Return (X, Y) of the center of cell containing provided text 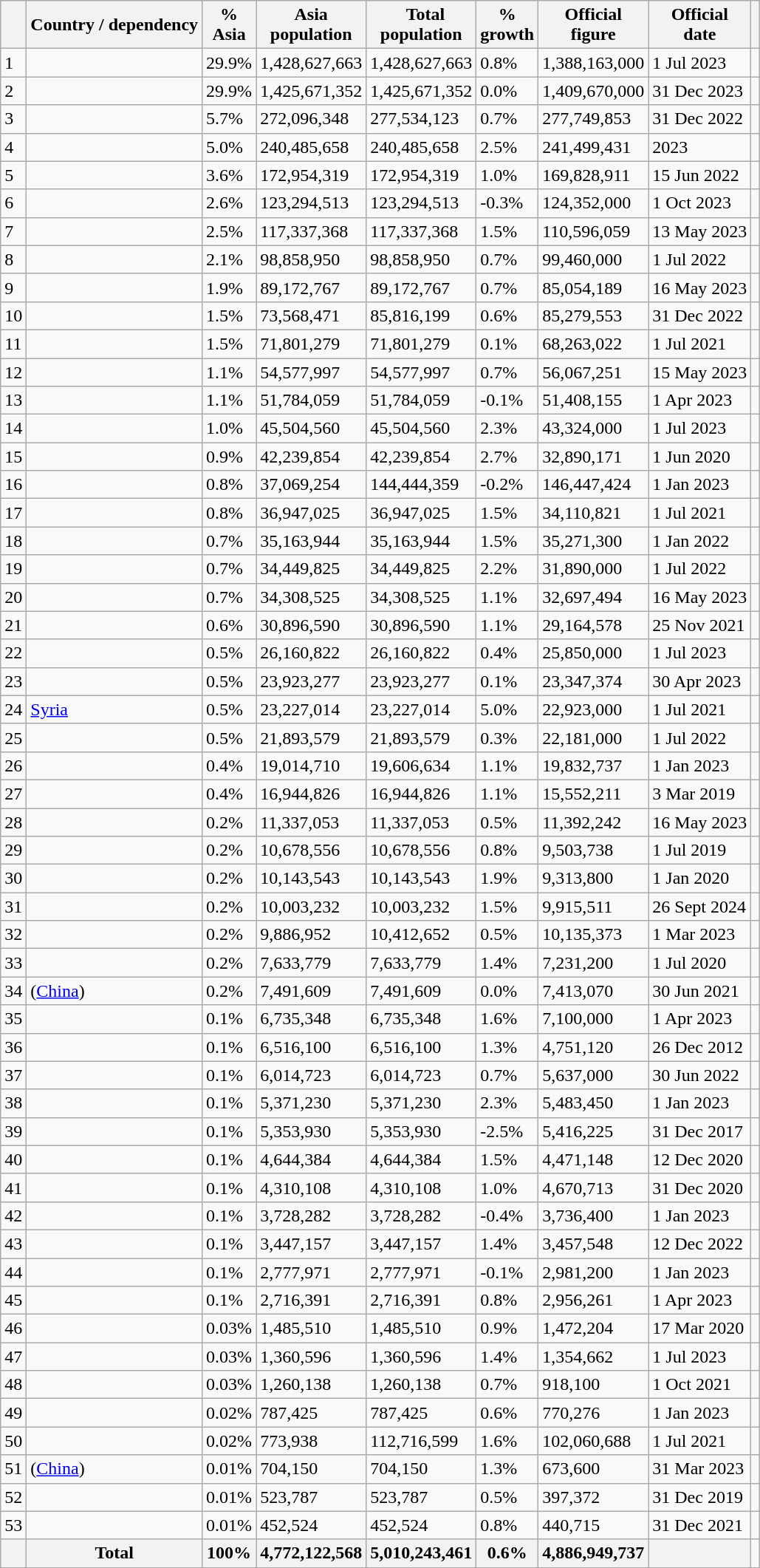
1,409,670,000 (594, 91)
19,832,737 (594, 766)
85,816,199 (421, 316)
10,412,652 (421, 935)
43,324,000 (594, 429)
7,231,200 (594, 963)
1 Oct 2021 (700, 1385)
99,460,000 (594, 259)
Total (114, 1553)
21 (13, 625)
34 (13, 991)
26 Dec 2012 (700, 1047)
5,637,000 (594, 1075)
27 (13, 794)
1 Jan 2020 (700, 879)
39 (13, 1131)
22,923,000 (594, 709)
16 (13, 485)
32,890,171 (594, 457)
12 Dec 2022 (700, 1244)
4,886,949,737 (594, 1553)
30 (13, 879)
31,890,000 (594, 569)
23,347,374 (594, 681)
277,749,853 (594, 119)
5.7% (229, 119)
48 (13, 1385)
31 Dec 2017 (700, 1131)
10 (13, 316)
2.7% (507, 457)
44 (13, 1272)
3,736,400 (594, 1216)
32,697,494 (594, 597)
45 (13, 1301)
26 (13, 766)
2,956,261 (594, 1301)
1 Jul 2019 (700, 851)
18 (13, 541)
5,010,243,461 (421, 1553)
73,568,471 (312, 316)
-0.3% (507, 203)
2023 (700, 147)
102,060,688 (594, 1441)
124,352,000 (594, 203)
2.1% (229, 259)
85,054,189 (594, 287)
24 (13, 709)
13 May 2023 (700, 231)
85,279,553 (594, 316)
19 (13, 569)
7 (13, 231)
4 (13, 147)
3,457,548 (594, 1244)
15 (13, 457)
15 May 2023 (700, 372)
1,472,204 (594, 1329)
19,014,710 (312, 766)
6 (13, 203)
53 (13, 1525)
41 (13, 1187)
4,751,120 (594, 1047)
38 (13, 1103)
17 (13, 513)
31 (13, 907)
2,981,200 (594, 1272)
37,069,254 (312, 485)
9,313,800 (594, 879)
22 (13, 653)
100% (229, 1553)
770,276 (594, 1413)
241,499,431 (594, 147)
1 Oct 2023 (700, 203)
31 Mar 2023 (700, 1469)
-0.2% (507, 485)
112,716,599 (421, 1441)
440,715 (594, 1525)
40 (13, 1159)
Totalpopulation (421, 25)
14 (13, 429)
272,096,348 (312, 119)
3 Mar 2019 (700, 794)
11,392,242 (594, 822)
110,596,059 (594, 231)
144,444,359 (421, 485)
42 (13, 1216)
5,483,450 (594, 1103)
31 Dec 2021 (700, 1525)
32 (13, 935)
0.3% (507, 737)
31 Dec 2020 (700, 1187)
1 (13, 63)
-0.4% (507, 1216)
15,552,211 (594, 794)
30 Apr 2023 (700, 681)
%growth (507, 25)
11 (13, 344)
12 Dec 2020 (700, 1159)
1 Mar 2023 (700, 935)
3 (13, 119)
Asiapopulation (312, 25)
26 Sept 2024 (700, 907)
20 (13, 597)
31 Dec 2023 (700, 91)
7,100,000 (594, 1019)
1,388,163,000 (594, 63)
169,828,911 (594, 175)
34,110,821 (594, 513)
9,915,511 (594, 907)
50 (13, 1441)
22,181,000 (594, 737)
28 (13, 822)
673,600 (594, 1469)
4,772,122,568 (312, 1553)
3.6% (229, 175)
9,503,738 (594, 851)
51 (13, 1469)
Officialdate (700, 25)
5,416,225 (594, 1131)
36 (13, 1047)
35,271,300 (594, 541)
30 Jun 2021 (700, 991)
146,447,424 (594, 485)
33 (13, 963)
25 (13, 737)
31 Dec 2019 (700, 1497)
4,471,148 (594, 1159)
2 (13, 91)
30 Jun 2022 (700, 1075)
-2.5% (507, 1131)
17 Mar 2020 (700, 1329)
9,886,952 (312, 935)
4,670,713 (594, 1187)
52 (13, 1497)
Country / dependency (114, 25)
12 (13, 372)
8 (13, 259)
47 (13, 1357)
10,135,373 (594, 935)
56,067,251 (594, 372)
Officialfigure (594, 25)
49 (13, 1413)
5 (13, 175)
68,263,022 (594, 344)
13 (13, 400)
51,408,155 (594, 400)
%Asia (229, 25)
1 Jul 2020 (700, 963)
35 (13, 1019)
2.6% (229, 203)
46 (13, 1329)
15 Jun 2022 (700, 175)
19,606,634 (421, 766)
1 Jan 2022 (700, 541)
43 (13, 1244)
277,534,123 (421, 119)
29,164,578 (594, 625)
1,354,662 (594, 1357)
773,938 (312, 1441)
397,372 (594, 1497)
29 (13, 851)
918,100 (594, 1385)
2.2% (507, 569)
Syria (114, 709)
1 Jun 2020 (700, 457)
37 (13, 1075)
25,850,000 (594, 653)
25 Nov 2021 (700, 625)
9 (13, 287)
23 (13, 681)
7,413,070 (594, 991)
